Detect which cell encompasses the target text, then output its (x, y) center coordinate. 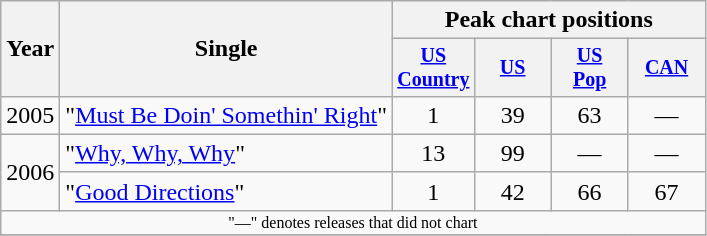
2005 (30, 115)
63 (590, 115)
US (512, 68)
99 (512, 153)
39 (512, 115)
"Why, Why, Why" (226, 153)
US Country (433, 68)
USPop (590, 68)
"—" denotes releases that did not chart (353, 222)
"Must Be Doin' Somethin' Right" (226, 115)
42 (512, 191)
Peak chart positions (548, 20)
"Good Directions" (226, 191)
CAN (666, 68)
66 (590, 191)
Single (226, 49)
Year (30, 49)
2006 (30, 172)
13 (433, 153)
67 (666, 191)
